Identify which cell holds the provided text, then report its (X, Y) central coordinate. 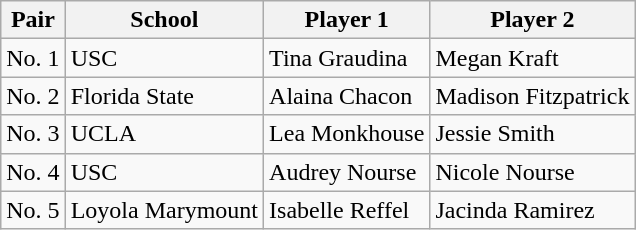
No. 2 (33, 96)
UCLA (164, 134)
Pair (33, 20)
Megan Kraft (532, 58)
Player 2 (532, 20)
Audrey Nourse (347, 172)
No. 5 (33, 210)
Madison Fitzpatrick (532, 96)
Jessie Smith (532, 134)
No. 1 (33, 58)
Tina Graudina (347, 58)
Isabelle Reffel (347, 210)
Nicole Nourse (532, 172)
Lea Monkhouse (347, 134)
School (164, 20)
Player 1 (347, 20)
Loyola Marymount (164, 210)
No. 4 (33, 172)
Florida State (164, 96)
Alaina Chacon (347, 96)
No. 3 (33, 134)
Jacinda Ramirez (532, 210)
